For the text-containing cell, return its midpoint in [x, y] coordinate format. 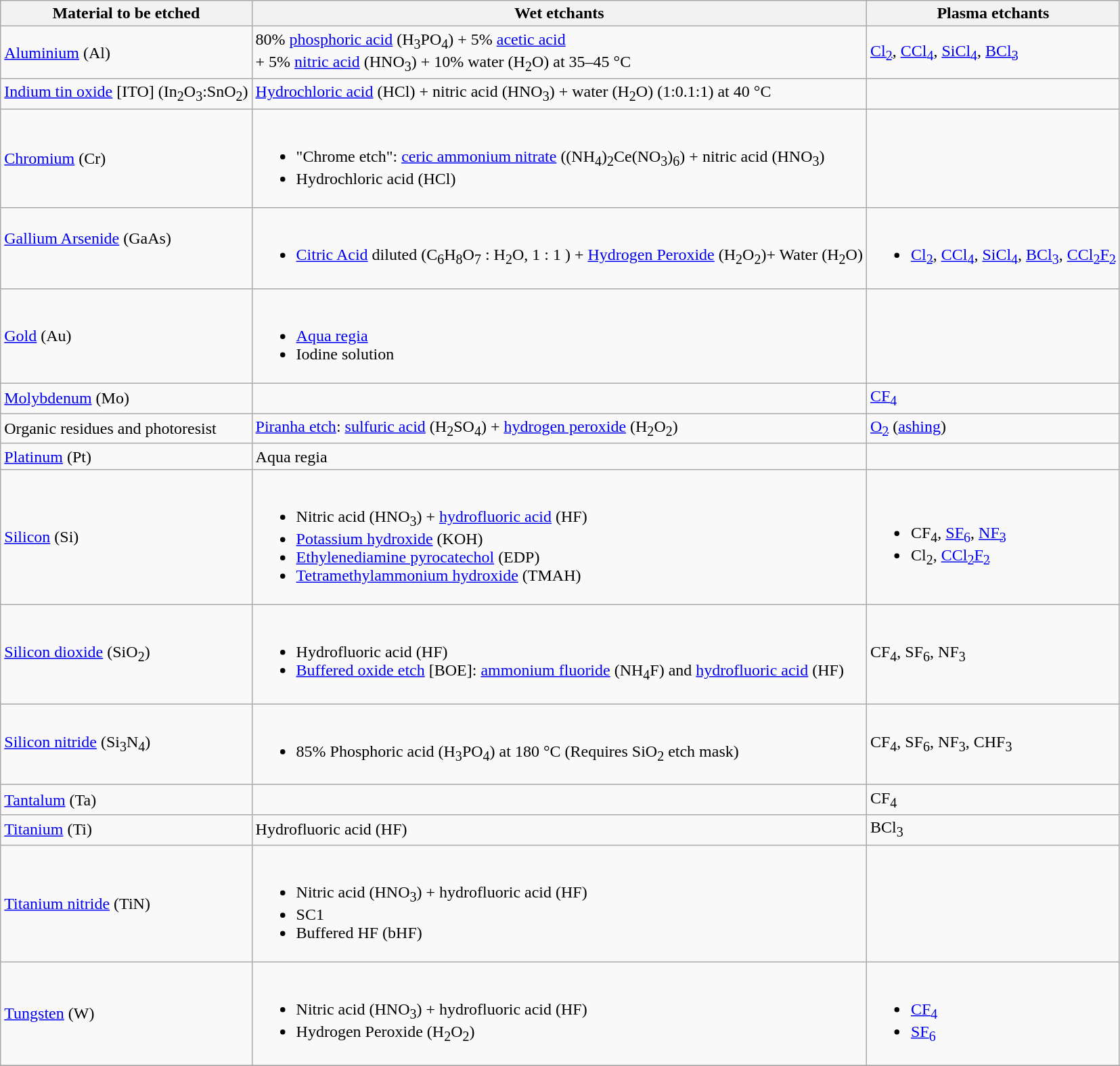
Silicon (Si) [126, 537]
Titanium (Ti) [126, 830]
Cl2, CCl4, SiCl4, BCl3, CCl2F2 [993, 248]
CF4, SF6, NF3Cl2, CCl2F2 [993, 537]
Material to be etched [126, 14]
Citric Acid diluted (C6H8O7 : H2O, 1 : 1 ) + Hydrogen Peroxide (H2O2)+ Water (H2O) [559, 248]
Platinum (Pt) [126, 456]
Plasma etchants [993, 14]
Nitric acid (HNO3) + hydrofluoric acid (HF)Hydrogen Peroxide (H2O2) [559, 1014]
85% Phosphoric acid (H3PO4) at 180 °C (Requires SiO2 etch mask) [559, 745]
Hydrofluoric acid (HF) [559, 830]
BCl3 [993, 830]
Chromium (Cr) [126, 158]
Nitric acid (HNO3) + hydrofluoric acid (HF)Potassium hydroxide (KOH)Ethylenediamine pyrocatechol (EDP)Tetramethylammonium hydroxide (TMAH) [559, 537]
Molybdenum (Mo) [126, 399]
Silicon nitride (Si3N4) [126, 745]
Gold (Au) [126, 336]
Titanium nitride (TiN) [126, 903]
"Chrome etch": ceric ammonium nitrate ((NH4)2Ce(NO3)6) + nitric acid (HNO3)Hydrochloric acid (HCl) [559, 158]
Gallium Arsenide (GaAs) [126, 248]
Wet etchants [559, 14]
Aqua regiaIodine solution [559, 336]
Piranha etch: sulfuric acid (H2SO4) + hydrogen peroxide (H2O2) [559, 428]
Aluminium (Al) [126, 53]
Cl2, CCl4, SiCl4, BCl3 [993, 53]
CF4, SF6, NF3 [993, 654]
Nitric acid (HNO3) + hydrofluoric acid (HF)SC1Buffered HF (bHF) [559, 903]
Tantalum (Ta) [126, 799]
Indium tin oxide [ITO] (In2O3:SnO2) [126, 93]
Organic residues and photoresist [126, 428]
Silicon dioxide (SiO2) [126, 654]
CF4, SF6, NF3, CHF3 [993, 745]
O2 (ashing) [993, 428]
Hydrofluoric acid (HF)Buffered oxide etch [BOE]: ammonium fluoride (NH4F) and hydrofluoric acid (HF) [559, 654]
CF4SF6 [993, 1014]
Tungsten (W) [126, 1014]
80% phosphoric acid (H3PO4) + 5% acetic acid + 5% nitric acid (HNO3) + 10% water (H2O) at 35–45 °C [559, 53]
Hydrochloric acid (HCl) + nitric acid (HNO3) + water (H2O) (1:0.1:1) at 40 °C [559, 93]
Aqua regia [559, 456]
